Locate the cell with the specified text and output its [x, y] center coordinate. 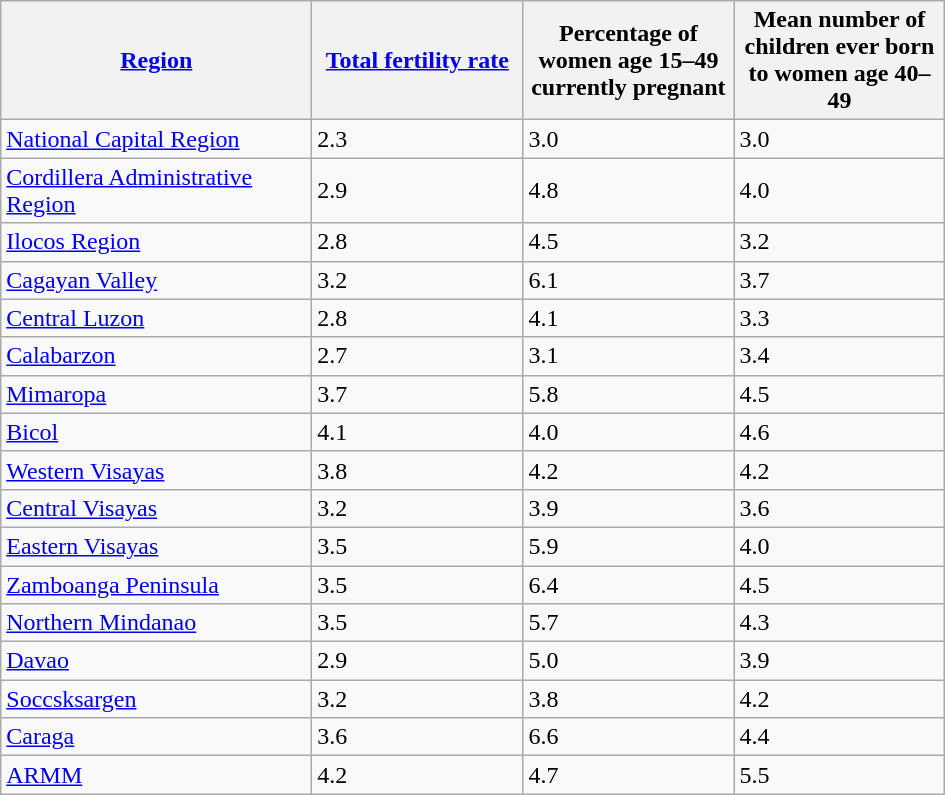
Eastern Visayas [156, 546]
3.3 [840, 318]
5.0 [628, 661]
Mimaropa [156, 394]
Cagayan Valley [156, 280]
Zamboanga Peninsula [156, 585]
6.1 [628, 280]
Calabarzon [156, 356]
5.8 [628, 394]
5.7 [628, 623]
Western Visayas [156, 470]
Region [156, 60]
National Capital Region [156, 139]
Ilocos Region [156, 242]
6.4 [628, 585]
Cordillera Administrative Region [156, 190]
2.3 [418, 139]
Northern Mindanao [156, 623]
3.1 [628, 356]
Davao [156, 661]
5.5 [840, 775]
ARMM [156, 775]
Bicol [156, 432]
4.7 [628, 775]
6.6 [628, 737]
3.4 [840, 356]
Central Visayas [156, 508]
5.9 [628, 546]
4.8 [628, 190]
Soccsksargen [156, 699]
2.7 [418, 356]
Mean number of children ever born to women age 40–49 [840, 60]
4.6 [840, 432]
Total fertility rate [418, 60]
Central Luzon [156, 318]
Caraga [156, 737]
Percentage of women age 15–49 currently pregnant [628, 60]
4.4 [840, 737]
4.3 [840, 623]
